Extract the (x, y) coordinate from the center of the cell holding the provided text.  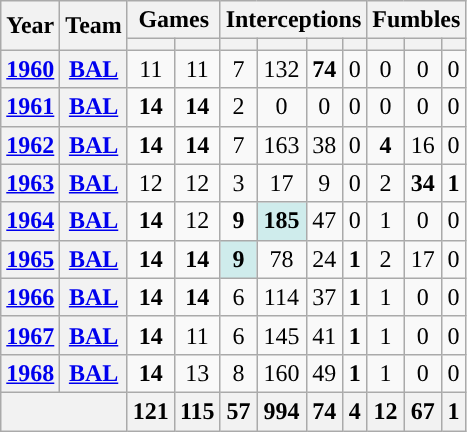
38 (324, 145)
114 (282, 297)
3 (238, 183)
994 (282, 411)
121 (150, 411)
47 (324, 221)
34 (422, 183)
49 (324, 373)
37 (324, 297)
1964 (30, 221)
1962 (30, 145)
1960 (30, 69)
1961 (30, 107)
185 (282, 221)
41 (324, 335)
67 (422, 411)
24 (324, 259)
1963 (30, 183)
57 (238, 411)
1967 (30, 335)
Team (94, 26)
115 (197, 411)
160 (282, 373)
1965 (30, 259)
Interceptions (294, 20)
1966 (30, 297)
16 (422, 145)
145 (282, 335)
13 (197, 373)
78 (282, 259)
Fumbles (416, 20)
8 (238, 373)
Games (174, 20)
1968 (30, 373)
Year (30, 26)
163 (282, 145)
132 (282, 69)
